Search for the cell housing the specified text and yield its [x, y] center coordinate. 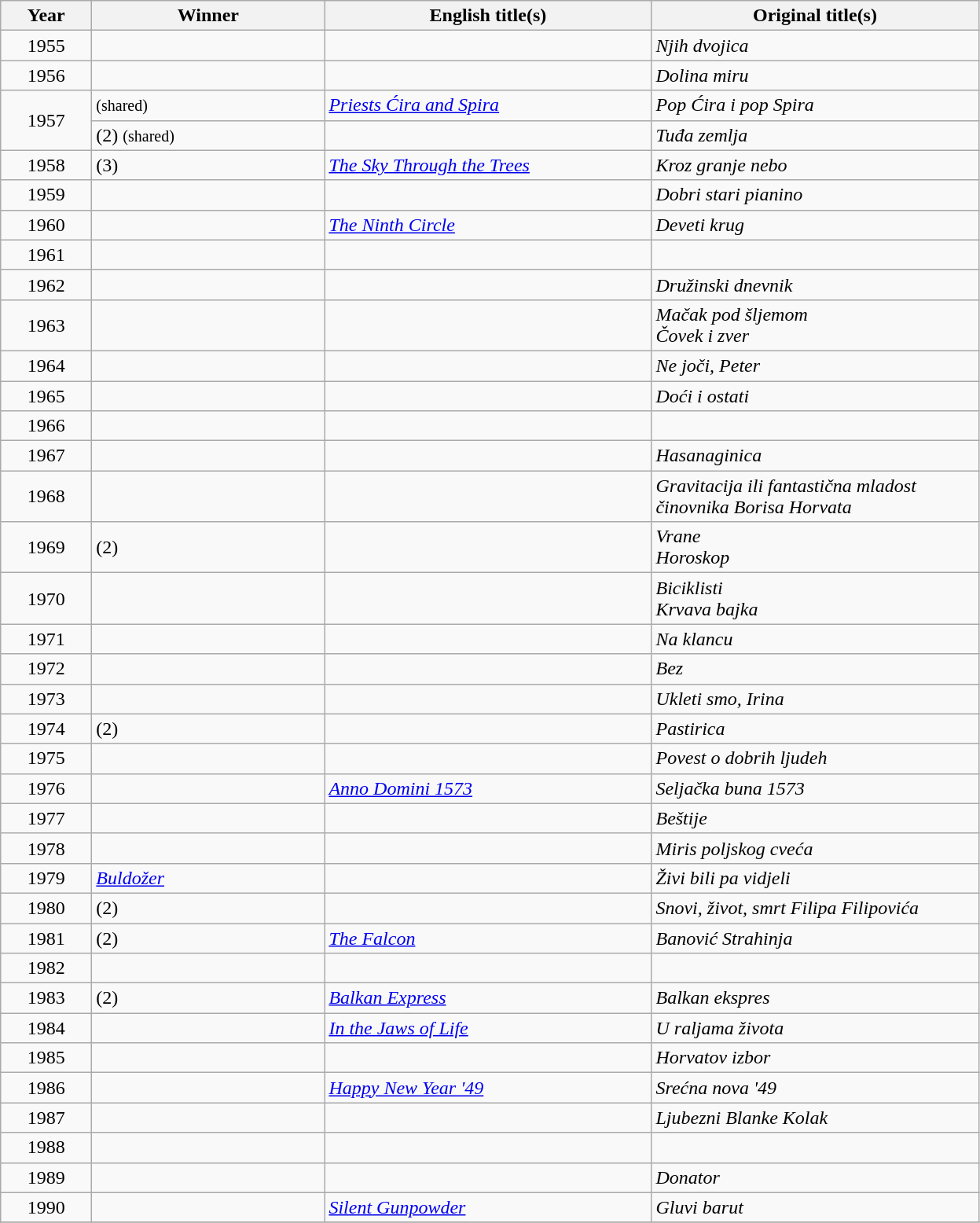
1956 [46, 75]
Anno Domini 1573 [488, 788]
Balkan Express [488, 998]
1968 [46, 497]
Ljubezni Blanke Kolak [815, 1118]
Ukleti smo, Irina [815, 699]
Tuđa zemlja [815, 135]
1963 [46, 325]
Winner [208, 16]
Hasanaginica [815, 456]
1955 [46, 46]
1978 [46, 848]
English title(s) [488, 16]
1958 [46, 165]
1973 [46, 699]
Donator [815, 1177]
Živi bili pa vidjeli [815, 878]
Doći i ostati [815, 395]
Dolina miru [815, 75]
In the Jaws of Life [488, 1028]
1988 [46, 1148]
1989 [46, 1177]
Pop Ćira i pop Spira [815, 105]
Dobri stari pianino [815, 195]
BiciklistiKrvava bajka [815, 599]
1982 [46, 968]
1980 [46, 908]
Pastirica [815, 729]
1967 [46, 456]
Srećna nova '49 [815, 1088]
Buldožer [208, 878]
1984 [46, 1028]
The Sky Through the Trees [488, 165]
Na klancu [815, 639]
1970 [46, 599]
VraneHoroskop [815, 547]
1959 [46, 195]
1975 [46, 758]
(shared) [208, 105]
The Ninth Circle [488, 225]
1974 [46, 729]
1965 [46, 395]
U raljama života [815, 1028]
Miris poljskog cveća [815, 848]
1976 [46, 788]
Seljačka buna 1573 [815, 788]
Year [46, 16]
Priests Ćira and Spira [488, 105]
Mačak pod šljemomČovek i zver [815, 325]
Povest o dobrih ljudeh [815, 758]
Družinski dnevnik [815, 285]
(2) (shared) [208, 135]
(3) [208, 165]
Kroz granje nebo [815, 165]
1979 [46, 878]
Snovi, život, smrt Filipa Filipovića [815, 908]
1957 [46, 120]
1981 [46, 938]
1966 [46, 426]
1964 [46, 365]
Deveti krug [815, 225]
Njih dvojica [815, 46]
Bez [815, 669]
1987 [46, 1118]
Gluvi barut [815, 1207]
1962 [46, 285]
1986 [46, 1088]
1990 [46, 1207]
Happy New Year '49 [488, 1088]
Ne joči, Peter [815, 365]
Horvatov izbor [815, 1058]
Gravitacija ili fantastična mladost činovnika Borisa Horvata [815, 497]
1961 [46, 255]
1969 [46, 547]
1960 [46, 225]
1972 [46, 669]
Silent Gunpowder [488, 1207]
1983 [46, 998]
Balkan ekspres [815, 998]
Beštije [815, 818]
The Falcon [488, 938]
1977 [46, 818]
1971 [46, 639]
1985 [46, 1058]
Original title(s) [815, 16]
Banović Strahinja [815, 938]
